Return the [x, y] coordinate for the center point of the cell that contains the specified text.  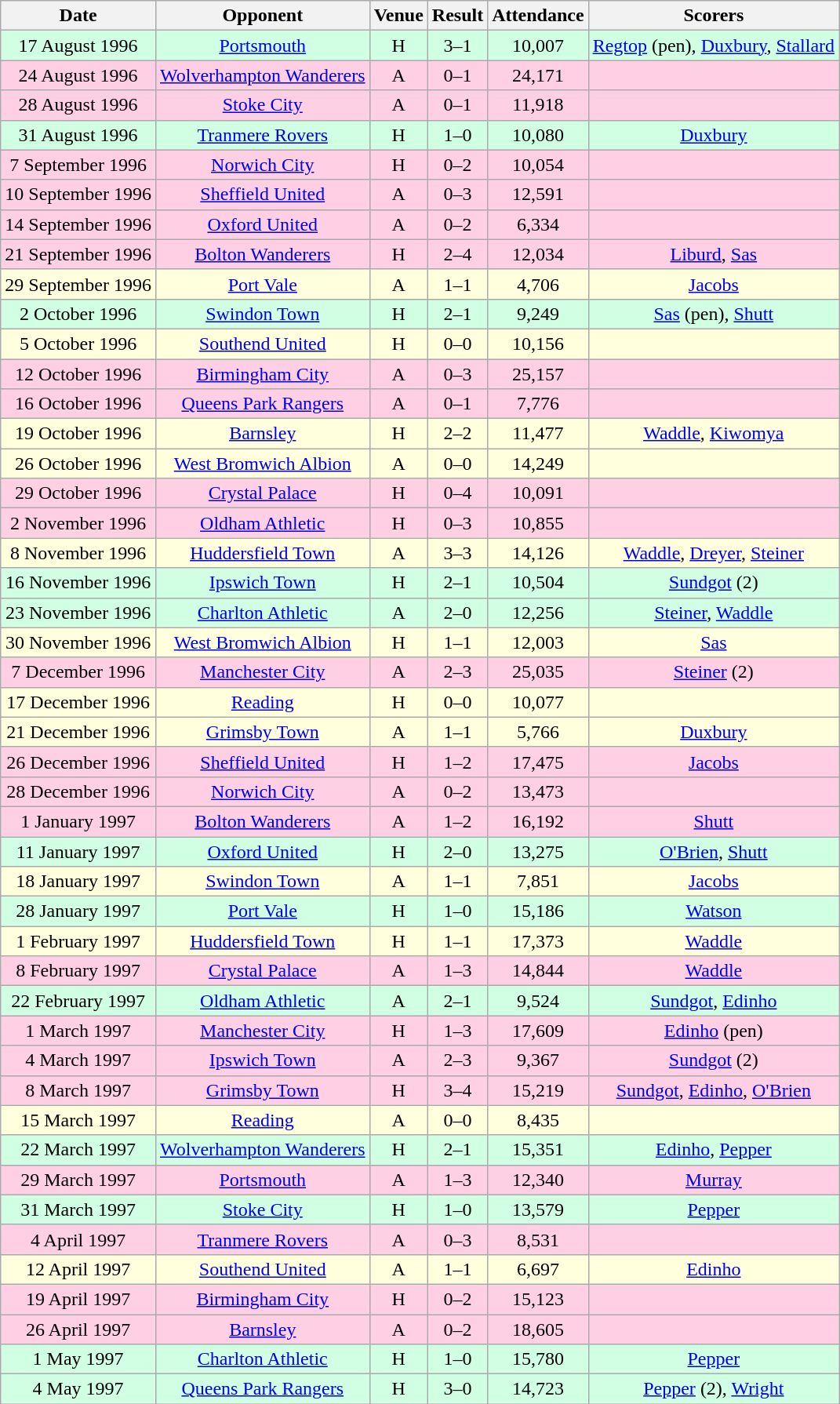
10,077 [538, 702]
25,157 [538, 374]
7,851 [538, 882]
29 September 1996 [78, 284]
10,504 [538, 583]
10,156 [538, 344]
12,340 [538, 1180]
Pepper (2), Wright [714, 1389]
1 March 1997 [78, 1031]
7,776 [538, 404]
10,091 [538, 493]
13,579 [538, 1209]
17,609 [538, 1031]
Sas [714, 642]
O'Brien, Shutt [714, 851]
Murray [714, 1180]
3–3 [457, 553]
16,192 [538, 821]
2–2 [457, 434]
15 March 1997 [78, 1120]
23 November 1996 [78, 613]
15,219 [538, 1090]
Result [457, 16]
30 November 1996 [78, 642]
25,035 [538, 672]
4 May 1997 [78, 1389]
8,531 [538, 1239]
18 January 1997 [78, 882]
26 October 1996 [78, 464]
7 September 1996 [78, 165]
21 December 1996 [78, 732]
Edinho [714, 1269]
11 January 1997 [78, 851]
10 September 1996 [78, 195]
6,334 [538, 224]
24 August 1996 [78, 75]
8 November 1996 [78, 553]
9,249 [538, 314]
Waddle, Kiwomya [714, 434]
16 October 1996 [78, 404]
5 October 1996 [78, 344]
Edinho, Pepper [714, 1150]
4,706 [538, 284]
Sas (pen), Shutt [714, 314]
13,275 [538, 851]
6,697 [538, 1269]
17,373 [538, 941]
11,477 [538, 434]
16 November 1996 [78, 583]
12,034 [538, 254]
17,475 [538, 762]
10,007 [538, 45]
29 March 1997 [78, 1180]
Attendance [538, 16]
2–4 [457, 254]
28 December 1996 [78, 791]
9,524 [538, 1001]
15,780 [538, 1359]
3–1 [457, 45]
9,367 [538, 1060]
10,054 [538, 165]
12,003 [538, 642]
19 October 1996 [78, 434]
11,918 [538, 105]
8 March 1997 [78, 1090]
4 April 1997 [78, 1239]
Sundgot, Edinho [714, 1001]
Steiner (2) [714, 672]
7 December 1996 [78, 672]
Venue [398, 16]
0–4 [457, 493]
17 December 1996 [78, 702]
Liburd, Sas [714, 254]
15,123 [538, 1299]
1 January 1997 [78, 821]
14,249 [538, 464]
10,080 [538, 135]
8 February 1997 [78, 971]
18,605 [538, 1329]
26 April 1997 [78, 1329]
Shutt [714, 821]
14,844 [538, 971]
2 October 1996 [78, 314]
Date [78, 16]
Watson [714, 911]
28 August 1996 [78, 105]
13,473 [538, 791]
28 January 1997 [78, 911]
5,766 [538, 732]
17 August 1996 [78, 45]
12 October 1996 [78, 374]
12,591 [538, 195]
12,256 [538, 613]
8,435 [538, 1120]
3–0 [457, 1389]
Sundgot, Edinho, O'Brien [714, 1090]
26 December 1996 [78, 762]
21 September 1996 [78, 254]
1 May 1997 [78, 1359]
29 October 1996 [78, 493]
10,855 [538, 523]
2 November 1996 [78, 523]
14 September 1996 [78, 224]
3–4 [457, 1090]
Scorers [714, 16]
22 February 1997 [78, 1001]
Regtop (pen), Duxbury, Stallard [714, 45]
Edinho (pen) [714, 1031]
4 March 1997 [78, 1060]
Waddle, Dreyer, Steiner [714, 553]
31 March 1997 [78, 1209]
12 April 1997 [78, 1269]
15,186 [538, 911]
24,171 [538, 75]
Steiner, Waddle [714, 613]
14,126 [538, 553]
19 April 1997 [78, 1299]
31 August 1996 [78, 135]
14,723 [538, 1389]
15,351 [538, 1150]
1 February 1997 [78, 941]
22 March 1997 [78, 1150]
Opponent [262, 16]
